Identify which cell holds the provided text, then report its (x, y) central coordinate. 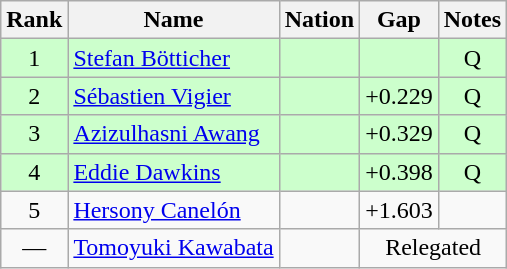
Name (174, 20)
4 (34, 172)
Stefan Bötticher (174, 58)
Relegated (434, 248)
+1.603 (400, 210)
— (34, 248)
2 (34, 96)
+0.329 (400, 134)
Nation (319, 20)
Hersony Canelón (174, 210)
+0.229 (400, 96)
Sébastien Vigier (174, 96)
1 (34, 58)
Rank (34, 20)
3 (34, 134)
Notes (472, 20)
+0.398 (400, 172)
5 (34, 210)
Azizulhasni Awang (174, 134)
Eddie Dawkins (174, 172)
Tomoyuki Kawabata (174, 248)
Gap (400, 20)
